Find where the given text appears and provide that cell's center as [x, y] coordinate. 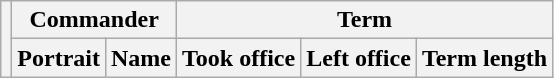
Term [365, 20]
Took office [239, 58]
Name [140, 58]
Term length [484, 58]
Portrait [59, 58]
Commander [94, 20]
Left office [359, 58]
